Identify which cell holds the provided text, then report its (X, Y) central coordinate. 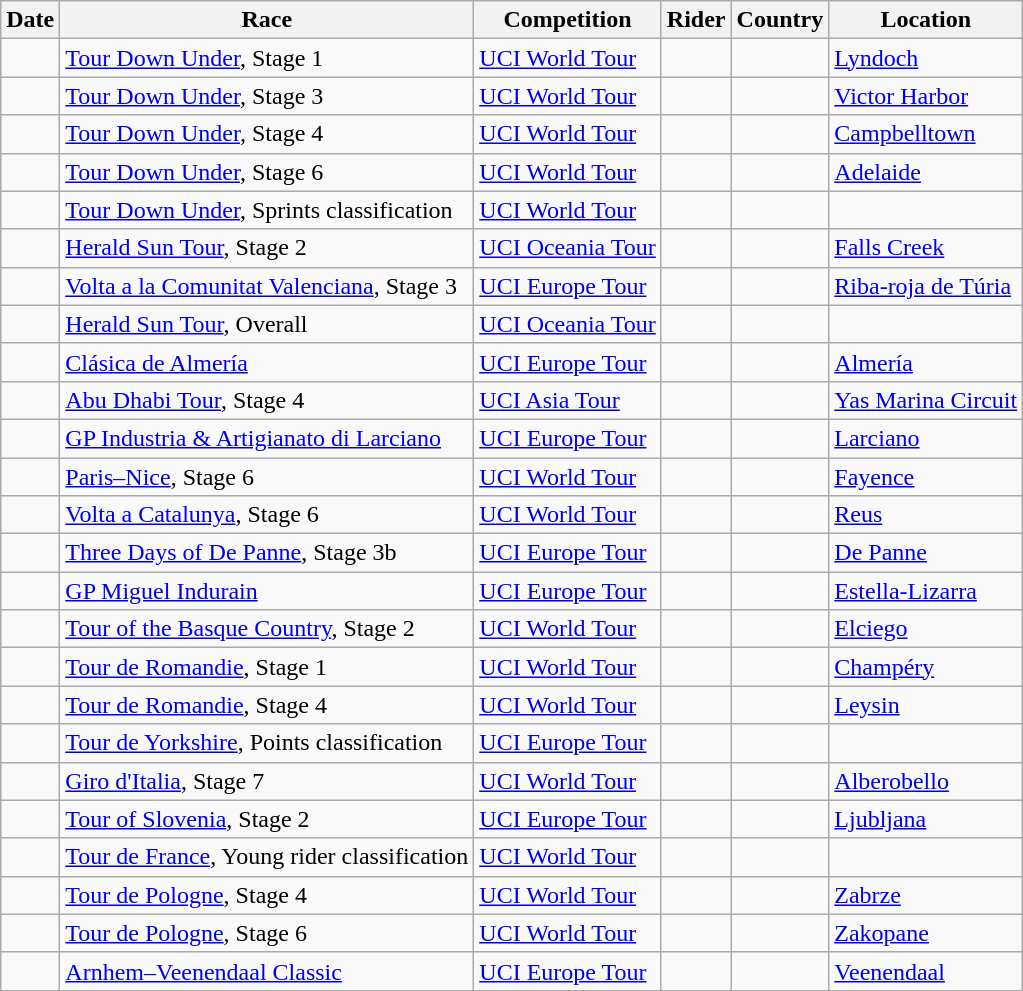
Location (926, 20)
Tour de Pologne, Stage 4 (267, 895)
Fayence (926, 477)
Tour de Pologne, Stage 6 (267, 933)
Falls Creek (926, 248)
Competition (568, 20)
Volta a Catalunya, Stage 6 (267, 515)
Tour Down Under, Stage 1 (267, 58)
Herald Sun Tour, Stage 2 (267, 248)
GP Industria & Artigianato di Larciano (267, 438)
Adelaide (926, 172)
De Panne (926, 553)
Elciego (926, 629)
Volta a la Comunitat Valenciana, Stage 3 (267, 286)
Tour de Romandie, Stage 4 (267, 705)
Almería (926, 362)
Race (267, 20)
Giro d'Italia, Stage 7 (267, 781)
Veenendaal (926, 971)
Tour de Yorkshire, Points classification (267, 743)
Tour of the Basque Country, Stage 2 (267, 629)
Herald Sun Tour, Overall (267, 324)
Campbelltown (926, 134)
Clásica de Almería (267, 362)
Date (30, 20)
Ljubljana (926, 819)
Yas Marina Circuit (926, 400)
Riba-roja de Túria (926, 286)
Champéry (926, 667)
Lyndoch (926, 58)
Country (780, 20)
Leysin (926, 705)
Tour Down Under, Stage 6 (267, 172)
Larciano (926, 438)
Arnhem–Veenendaal Classic (267, 971)
Victor Harbor (926, 96)
Tour de France, Young rider classification (267, 857)
Tour de Romandie, Stage 1 (267, 667)
Tour Down Under, Stage 3 (267, 96)
Alberobello (926, 781)
UCI Asia Tour (568, 400)
Tour of Slovenia, Stage 2 (267, 819)
GP Miguel Indurain (267, 591)
Estella-Lizarra (926, 591)
Zakopane (926, 933)
Tour Down Under, Sprints classification (267, 210)
Three Days of De Panne, Stage 3b (267, 553)
Reus (926, 515)
Zabrze (926, 895)
Rider (696, 20)
Abu Dhabi Tour, Stage 4 (267, 400)
Tour Down Under, Stage 4 (267, 134)
Paris–Nice, Stage 6 (267, 477)
